Detect which cell encompasses the target text, then output its [X, Y] center coordinate. 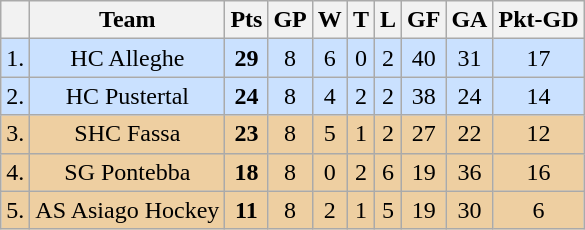
27 [424, 134]
40 [424, 58]
31 [470, 58]
L [388, 20]
HC Alleghe [128, 58]
2. [16, 96]
AS Asiago Hockey [128, 210]
38 [424, 96]
22 [470, 134]
SHC Fassa [128, 134]
3. [16, 134]
23 [246, 134]
18 [246, 172]
29 [246, 58]
14 [538, 96]
HC Pustertal [128, 96]
4 [330, 96]
17 [538, 58]
11 [246, 210]
30 [470, 210]
W [330, 20]
Pkt-GD [538, 20]
GA [470, 20]
5. [16, 210]
12 [538, 134]
GF [424, 20]
1. [16, 58]
SG Pontebba [128, 172]
GP [290, 20]
Pts [246, 20]
4. [16, 172]
T [360, 20]
16 [538, 172]
36 [470, 172]
Team [128, 20]
